Output the [X, Y] coordinate of the center of the cell containing the given text.  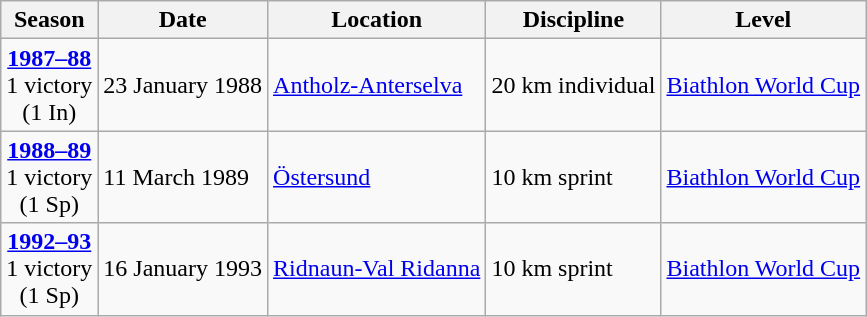
16 January 1993 [183, 269]
Discipline [574, 20]
Location [377, 20]
1992–93 1 victory (1 Sp) [50, 269]
1988–89 1 victory (1 Sp) [50, 177]
11 March 1989 [183, 177]
Date [183, 20]
20 km individual [574, 85]
Season [50, 20]
Ridnaun-Val Ridanna [377, 269]
Östersund [377, 177]
Level [764, 20]
1987–88 1 victory (1 In) [50, 85]
Antholz-Anterselva [377, 85]
23 January 1988 [183, 85]
